Identify which cell holds the provided text, then report its (x, y) central coordinate. 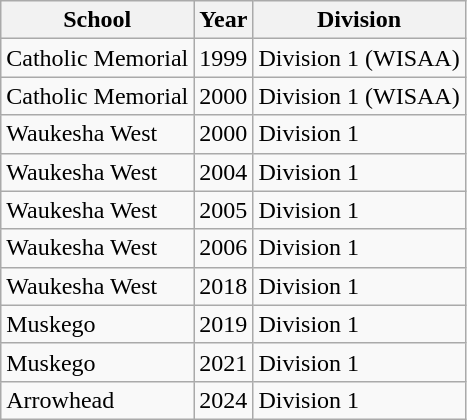
2004 (224, 172)
Year (224, 20)
2019 (224, 324)
Division (359, 20)
2024 (224, 400)
2006 (224, 248)
1999 (224, 58)
2005 (224, 210)
School (98, 20)
Arrowhead (98, 400)
2021 (224, 362)
2018 (224, 286)
